From the cell containing the given text, extract its center point as [X, Y] coordinate. 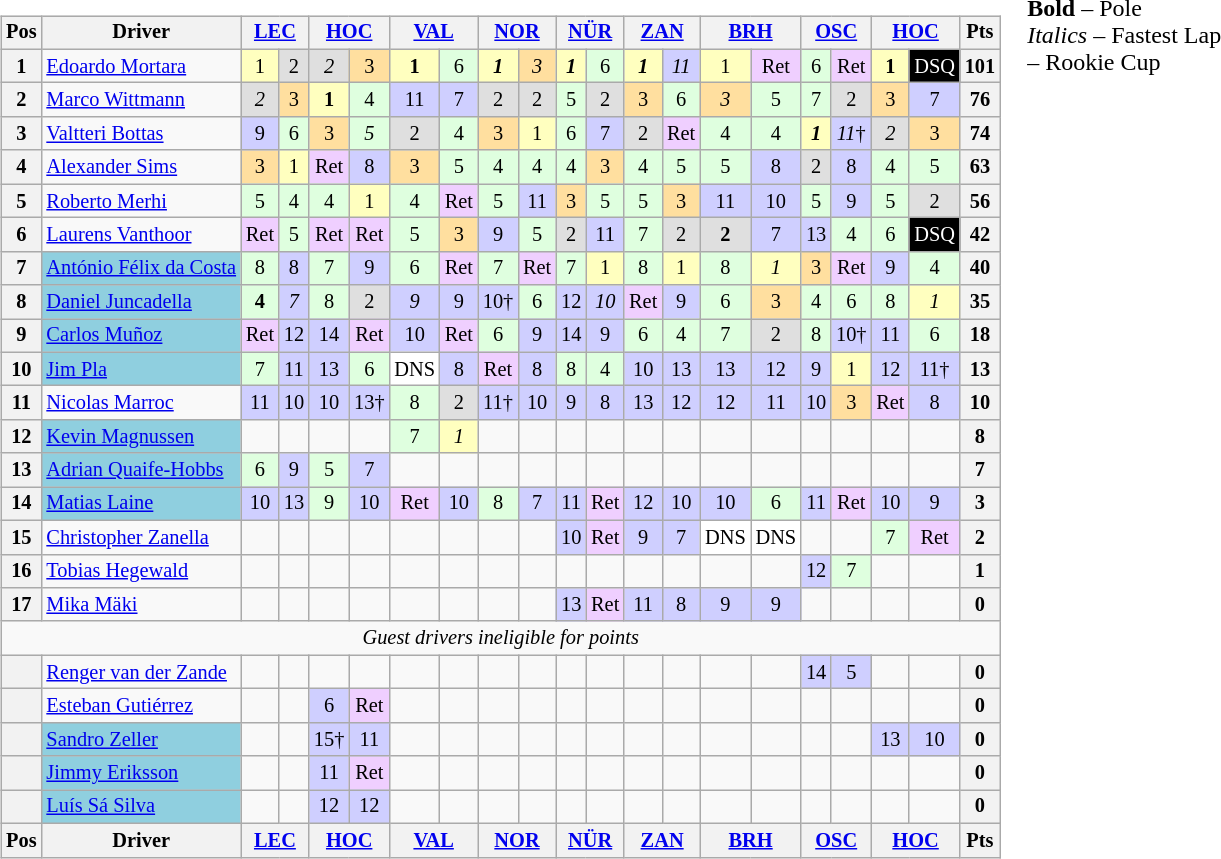
74 [980, 134]
Christopher Zanella [140, 537]
15† [329, 739]
Jimmy Eriksson [140, 773]
35 [980, 302]
Matias Laine [140, 504]
Sandro Zeller [140, 739]
56 [980, 201]
101 [980, 66]
Valtteri Bottas [140, 134]
15 [21, 537]
42 [980, 235]
Tobias Hegewald [140, 571]
76 [980, 100]
Laurens Vanthoor [140, 235]
Carlos Muñoz [140, 336]
Kevin Magnussen [140, 437]
16 [21, 571]
Roberto Merhi [140, 201]
Esteban Gutiérrez [140, 706]
63 [980, 167]
18 [980, 336]
Marco Wittmann [140, 100]
Edoardo Mortara [140, 66]
Nicolas Marroc [140, 403]
13† [369, 403]
Renger van der Zande [140, 672]
Alexander Sims [140, 167]
40 [980, 268]
Mika Mäki [140, 605]
Guest drivers ineligible for points [500, 638]
Daniel Juncadella [140, 302]
Jim Pla [140, 369]
António Félix da Costa [140, 268]
Luís Sá Silva [140, 807]
17 [21, 605]
Adrian Quaife-Hobbs [140, 470]
